Search for the cell housing the specified text and yield its (x, y) center coordinate. 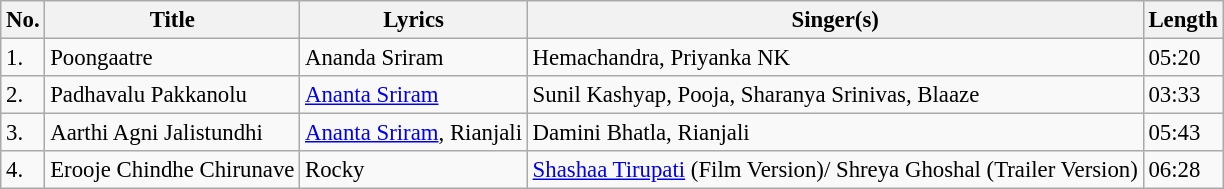
No. (23, 20)
3. (23, 133)
Padhavalu Pakkanolu (172, 95)
Length (1183, 20)
Hemachandra, Priyanka NK (835, 58)
05:20 (1183, 58)
Shashaa Tirupati (Film Version)/ Shreya Ghoshal (Trailer Version) (835, 170)
Aarthi Agni Jalistundhi (172, 133)
4. (23, 170)
Lyrics (414, 20)
Sunil Kashyap, Pooja, Sharanya Srinivas, Blaaze (835, 95)
Title (172, 20)
Singer(s) (835, 20)
2. (23, 95)
06:28 (1183, 170)
1. (23, 58)
Ananda Sriram (414, 58)
05:43 (1183, 133)
Rocky (414, 170)
Ananta Sriram (414, 95)
Erooje Chindhe Chirunave (172, 170)
Damini Bhatla, Rianjali (835, 133)
Poongaatre (172, 58)
03:33 (1183, 95)
Ananta Sriram, Rianjali (414, 133)
